Return the [X, Y] coordinate for the center point of the cell that contains the specified text.  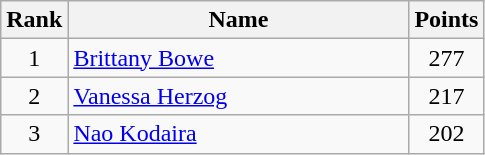
Brittany Bowe [238, 58]
Rank [34, 20]
277 [446, 58]
Points [446, 20]
217 [446, 96]
Name [238, 20]
3 [34, 134]
1 [34, 58]
Nao Kodaira [238, 134]
2 [34, 96]
Vanessa Herzog [238, 96]
202 [446, 134]
